Determine the [x, y] coordinate at the center of the cell enclosing the given text.  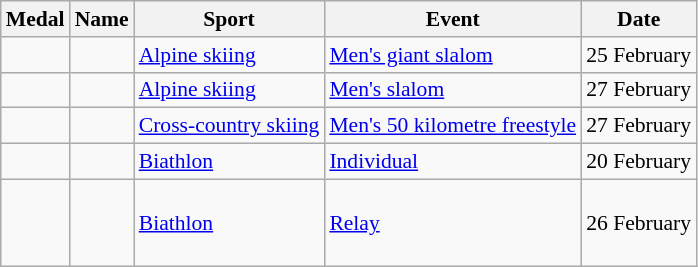
Individual [452, 162]
26 February [638, 222]
Sport [230, 19]
Men's 50 kilometre freestyle [452, 126]
Date [638, 19]
20 February [638, 162]
Men's slalom [452, 90]
Relay [452, 222]
Name [102, 19]
Event [452, 19]
Men's giant slalom [452, 55]
25 February [638, 55]
Cross-country skiing [230, 126]
Medal [36, 19]
